Scan for the cell matching the given text and deliver its (x, y) coordinate at center. 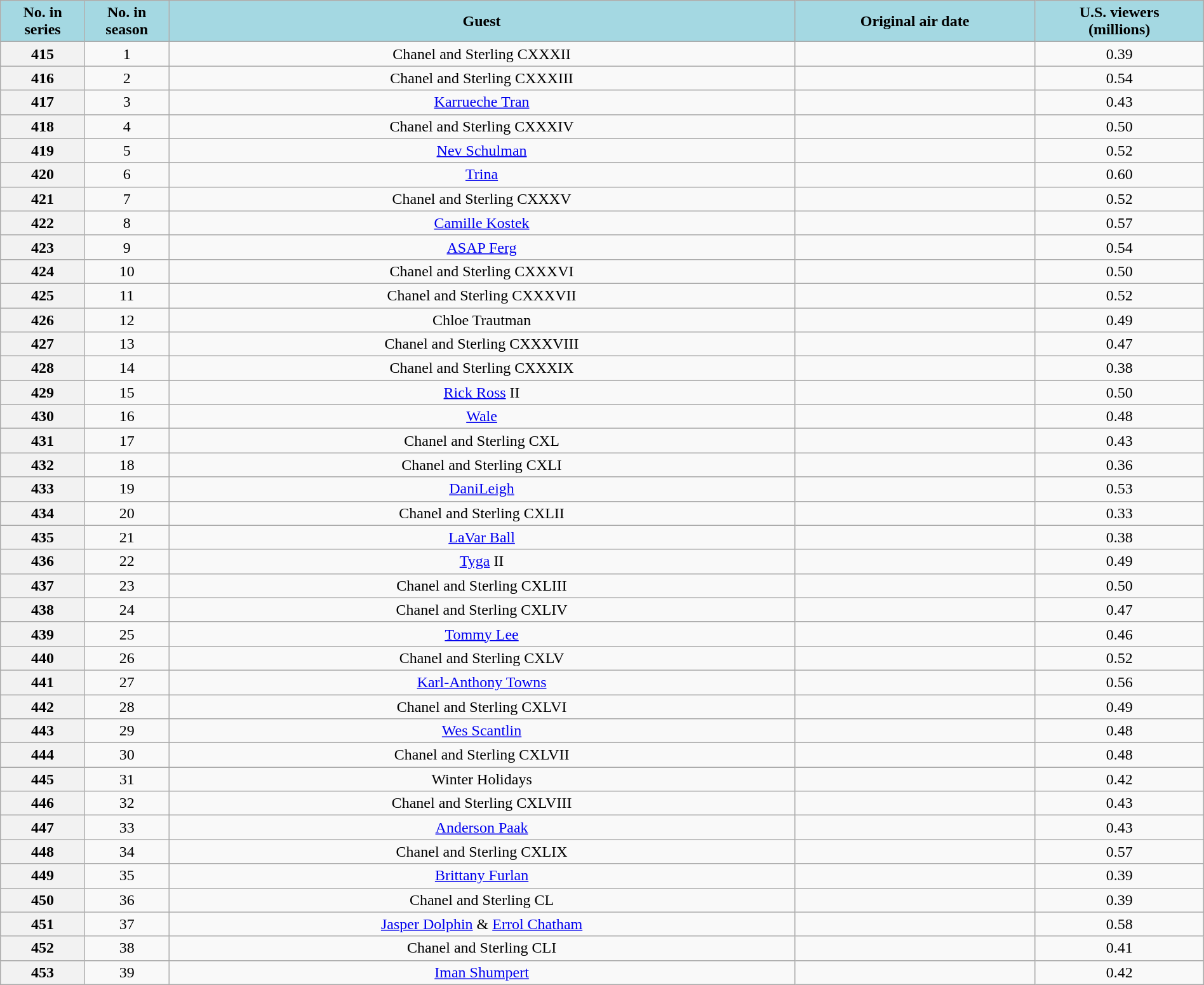
425 (43, 295)
441 (43, 682)
Karl-Anthony Towns (481, 682)
Nev Schulman (481, 151)
Chanel and Sterling CXLV (481, 658)
33 (127, 828)
37 (127, 924)
29 (127, 731)
18 (127, 465)
Chanel and Sterling CL (481, 900)
418 (43, 126)
3 (127, 102)
30 (127, 755)
Guest (481, 22)
Chloe Trautman (481, 319)
428 (43, 368)
448 (43, 852)
Chanel and Sterling CXXXIV (481, 126)
35 (127, 876)
36 (127, 900)
420 (43, 175)
Tyga II (481, 561)
Chanel and Sterling CXXXVII (481, 295)
415 (43, 54)
Chanel and Sterling CXXXV (481, 199)
7 (127, 199)
449 (43, 876)
LaVar Ball (481, 537)
426 (43, 319)
4 (127, 126)
433 (43, 489)
Trina (481, 175)
443 (43, 731)
416 (43, 78)
447 (43, 828)
13 (127, 344)
417 (43, 102)
Brittany Furlan (481, 876)
0.33 (1119, 513)
0.41 (1119, 948)
Camille Kostek (481, 223)
437 (43, 586)
12 (127, 319)
34 (127, 852)
Chanel and Sterling CXLI (481, 465)
28 (127, 707)
8 (127, 223)
Tommy Lee (481, 634)
27 (127, 682)
Chanel and Sterling CXXXII (481, 54)
Chanel and Sterling CXXXIII (481, 78)
0.56 (1119, 682)
2 (127, 78)
453 (43, 972)
15 (127, 392)
Rick Ross II (481, 392)
445 (43, 779)
Iman Shumpert (481, 972)
0.53 (1119, 489)
21 (127, 537)
19 (127, 489)
450 (43, 900)
Original air date (914, 22)
435 (43, 537)
451 (43, 924)
430 (43, 417)
Chanel and Sterling CXXXIX (481, 368)
10 (127, 271)
DaniLeigh (481, 489)
1 (127, 54)
Chanel and Sterling CXLIX (481, 852)
6 (127, 175)
11 (127, 295)
ASAP Ferg (481, 247)
20 (127, 513)
31 (127, 779)
39 (127, 972)
Chanel and Sterling CXXXVIII (481, 344)
424 (43, 271)
0.58 (1119, 924)
Anderson Paak (481, 828)
24 (127, 610)
419 (43, 151)
436 (43, 561)
444 (43, 755)
Winter Holidays (481, 779)
17 (127, 441)
Wale (481, 417)
Chanel and Sterling CXLII (481, 513)
434 (43, 513)
422 (43, 223)
16 (127, 417)
Chanel and Sterling CXLVIII (481, 803)
Chanel and Sterling CXL (481, 441)
14 (127, 368)
22 (127, 561)
5 (127, 151)
Chanel and Sterling CXLVII (481, 755)
432 (43, 465)
No. inseason (127, 22)
Chanel and Sterling CXXXVI (481, 271)
421 (43, 199)
32 (127, 803)
442 (43, 707)
0.36 (1119, 465)
Wes Scantlin (481, 731)
26 (127, 658)
0.60 (1119, 175)
431 (43, 441)
Chanel and Sterling CXLIV (481, 610)
23 (127, 586)
440 (43, 658)
439 (43, 634)
9 (127, 247)
U.S. viewers(millions) (1119, 22)
427 (43, 344)
423 (43, 247)
Chanel and Sterling CXLVI (481, 707)
38 (127, 948)
438 (43, 610)
Chanel and Sterling CLI (481, 948)
25 (127, 634)
No. inseries (43, 22)
0.46 (1119, 634)
Jasper Dolphin & Errol Chatham (481, 924)
429 (43, 392)
452 (43, 948)
Chanel and Sterling CXLIII (481, 586)
Karrueche Tran (481, 102)
446 (43, 803)
